Find where the given text appears and provide that cell's center as [X, Y] coordinate. 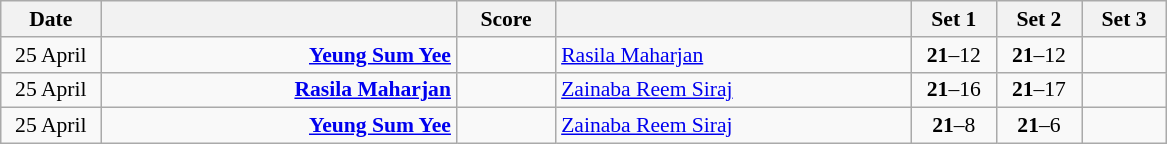
21–8 [954, 126]
Set 3 [1124, 19]
Date [51, 19]
21–6 [1038, 126]
Set 2 [1038, 19]
21–16 [954, 90]
Score [506, 19]
21–17 [1038, 90]
Set 1 [954, 19]
